Return (x, y) of the center of cell containing provided text 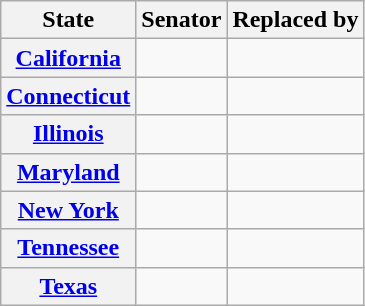
Connecticut (68, 96)
Illinois (68, 134)
New York (68, 210)
Senator (182, 20)
Replaced by (296, 20)
State (68, 20)
California (68, 58)
Tennessee (68, 248)
Maryland (68, 172)
Texas (68, 286)
